Output the [X, Y] coordinate of the center of the cell containing the given text.  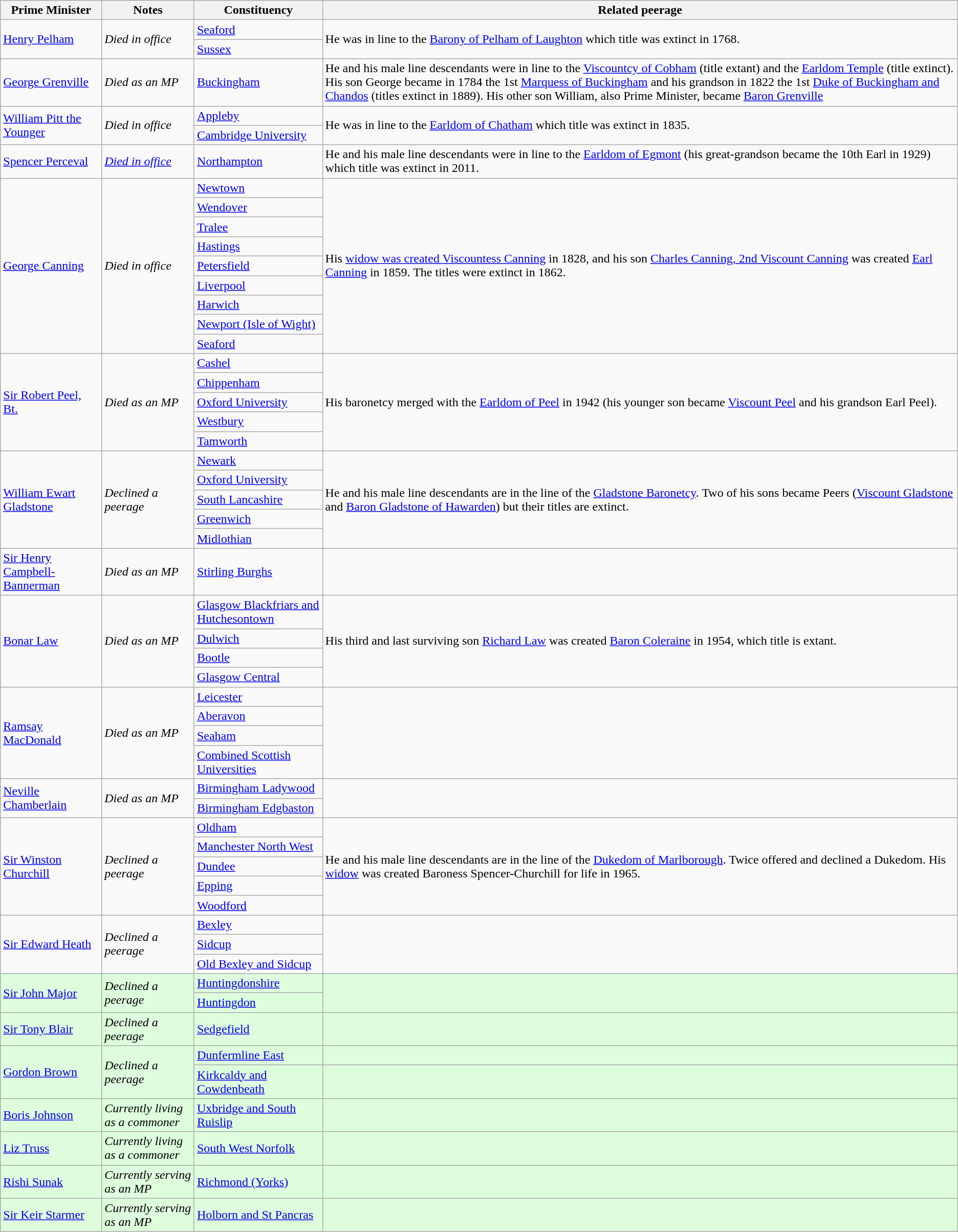
South West Norfolk [258, 1148]
Related peerage [640, 10]
Liz Truss [51, 1148]
Newtown [258, 188]
Birmingham Ladywood [258, 788]
Leicester [258, 697]
He was in line to the Barony of Pelham of Laughton which title was extinct in 1768. [640, 39]
Sir Edward Heath [51, 944]
Neville Chamberlain [51, 798]
William Pitt the Younger [51, 125]
Sir Winston Churchill [51, 866]
Oldham [258, 827]
Sir Robert Peel, Bt. [51, 402]
Kirkcaldy and Cowdenbeath [258, 1082]
Gordon Brown [51, 1072]
Cambridge University [258, 135]
Combined Scottish Universities [258, 762]
Ramsay MacDonald [51, 733]
Huntingdon [258, 1003]
Glasgow Central [258, 677]
Tralee [258, 227]
George Canning [51, 266]
Sussex [258, 49]
Boris Johnson [51, 1115]
Northampton [258, 162]
Newark [258, 460]
Epping [258, 886]
Dunfermline East [258, 1055]
Bexley [258, 925]
Seaham [258, 736]
Buckingham [258, 82]
Newport (Isle of Wight) [258, 324]
Rishi Sunak [51, 1182]
Cashel [258, 363]
Harwich [258, 305]
Uxbridge and South Ruislip [258, 1115]
Glasgow Blackfriars and Hutchesontown [258, 612]
Manchester North West [258, 847]
South Lancashire [258, 499]
Petersfield [258, 266]
William Ewart Gladstone [51, 499]
Bootle [258, 658]
Huntingdonshire [258, 983]
Richmond (Yorks) [258, 1182]
Aberavon [258, 716]
Sidcup [258, 944]
Sir John Major [51, 993]
Old Bexley and Sidcup [258, 963]
Prime Minister [51, 10]
His third and last surviving son Richard Law was created Baron Coleraine in 1954, which title is extant. [640, 641]
Westbury [258, 422]
Greenwich [258, 519]
Spencer Perceval [51, 162]
Wendover [258, 207]
Chippenham [258, 383]
Birmingham Edgbaston [258, 808]
Sir Tony Blair [51, 1029]
Liverpool [258, 285]
Dulwich [258, 638]
He was in line to the Earldom of Chatham which title was extinct in 1835. [640, 125]
Notes [148, 10]
Tamworth [258, 441]
Appleby [258, 116]
Sir Henry Campbell-Bannerman [51, 571]
George Grenville [51, 82]
Henry Pelham [51, 39]
Sir Keir Starmer [51, 1215]
Holborn and St Pancras [258, 1215]
Constituency [258, 10]
His baronetcy merged with the Earldom of Peel in 1942 (his younger son became Viscount Peel and his grandson Earl Peel). [640, 402]
Stirling Burghs [258, 571]
Sedgefield [258, 1029]
Bonar Law [51, 641]
Hastings [258, 246]
Dundee [258, 866]
Midlothian [258, 538]
Woodford [258, 905]
